Locate the cell with the specified text and output its (X, Y) center coordinate. 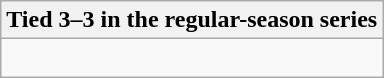
Tied 3–3 in the regular-season series (192, 20)
